Output the [x, y] coordinate of the center of the cell containing the given text.  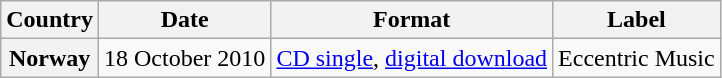
Format [412, 20]
Eccentric Music [637, 58]
Country [50, 20]
Date [184, 20]
CD single, digital download [412, 58]
18 October 2010 [184, 58]
Label [637, 20]
Norway [50, 58]
